Provide the (x, y) coordinate of the cell's center where the given text is located.  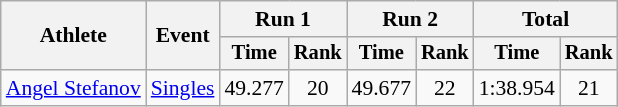
Event (183, 36)
Athlete (74, 36)
Angel Stefanov (74, 88)
22 (445, 88)
49.277 (254, 88)
Run 1 (282, 19)
21 (589, 88)
Total (546, 19)
1:38.954 (517, 88)
20 (318, 88)
Singles (183, 88)
49.677 (382, 88)
Run 2 (410, 19)
